Determine the [X, Y] coordinate at the center of the cell enclosing the given text.  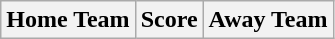
Score [169, 20]
Home Team [68, 20]
Away Team [268, 20]
